Return (X, Y) of the center of cell containing provided text 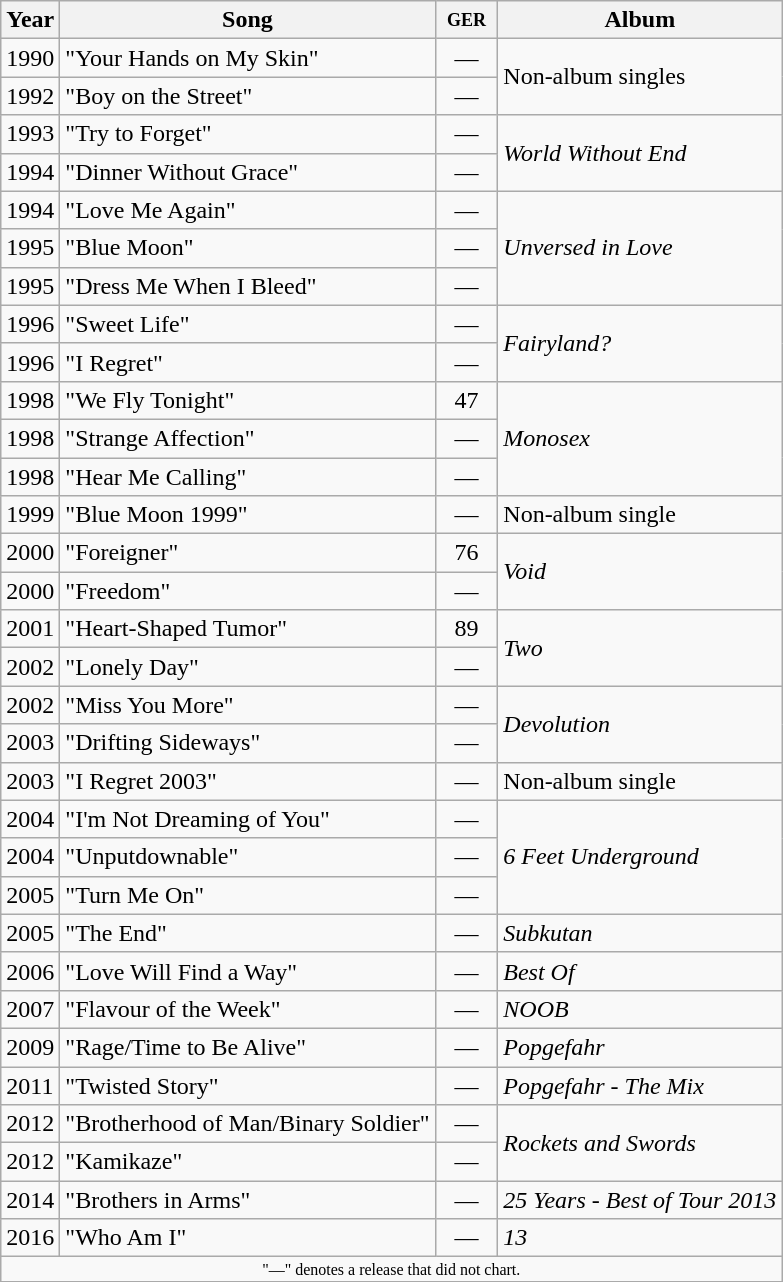
2006 (30, 971)
"The End" (248, 933)
"Kamikaze" (248, 1162)
"Twisted Story" (248, 1085)
"Dinner Without Grace" (248, 172)
2011 (30, 1085)
"I Regret" (248, 362)
25 Years - Best of Tour 2013 (640, 1200)
"Who Am I" (248, 1238)
Rockets and Swords (640, 1143)
1999 (30, 515)
2016 (30, 1238)
2009 (30, 1047)
2001 (30, 629)
Song (248, 20)
76 (466, 553)
89 (466, 629)
Two (640, 648)
6 Feet Underground (640, 857)
"I'm Not Dreaming of You" (248, 819)
"Dress Me When I Bleed" (248, 286)
"Turn Me On" (248, 895)
"Try to Forget" (248, 134)
"Hear Me Calling" (248, 477)
13 (640, 1238)
"Drifting Sideways" (248, 743)
Year (30, 20)
"Unputdownable" (248, 857)
1992 (30, 96)
"Brothers in Arms" (248, 1200)
"Boy on the Street" (248, 96)
Monosex (640, 438)
"Love Me Again" (248, 210)
"I Regret 2003" (248, 781)
"Blue Moon 1999" (248, 515)
47 (466, 400)
"—" denotes a release that did not chart. (392, 1269)
Devolution (640, 724)
"Love Will Find a Way" (248, 971)
"Blue Moon" (248, 248)
"Strange Affection" (248, 438)
Void (640, 572)
"Sweet Life" (248, 324)
"Flavour of the Week" (248, 1009)
NOOB (640, 1009)
Album (640, 20)
"Heart-Shaped Tumor" (248, 629)
2014 (30, 1200)
Popgefahr (640, 1047)
1990 (30, 58)
Subkutan (640, 933)
Popgefahr - The Mix (640, 1085)
"Your Hands on My Skin" (248, 58)
World Without End (640, 153)
"Miss You More" (248, 705)
"Lonely Day" (248, 667)
1993 (30, 134)
"Freedom" (248, 591)
"Foreigner" (248, 553)
Non-album singles (640, 77)
2007 (30, 1009)
"We Fly Tonight" (248, 400)
GER (466, 20)
"Rage/Time to Be Alive" (248, 1047)
"Brotherhood of Man/Binary Soldier" (248, 1124)
Unversed in Love (640, 248)
Best Of (640, 971)
Fairyland? (640, 343)
